Extract the [X, Y] coordinate from the center of the cell holding the provided text.  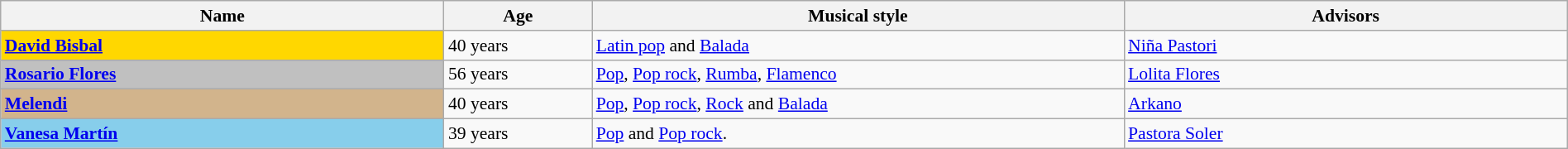
Arkano [1346, 104]
Pop and Pop rock. [858, 134]
Advisors [1346, 16]
Pop, Pop rock, Rock and Balada [858, 104]
Niña Pastori [1346, 46]
David Bisbal [222, 46]
Age [518, 16]
Pop, Pop rock, Rumba, Flamenco [858, 74]
Melendi [222, 104]
Rosario Flores [222, 74]
Lolita Flores [1346, 74]
56 years [518, 74]
39 years [518, 134]
Pastora Soler [1346, 134]
Musical style [858, 16]
Name [222, 16]
Latin pop and Balada [858, 46]
Vanesa Martín [222, 134]
